Detect which cell encompasses the target text, then output its (x, y) center coordinate. 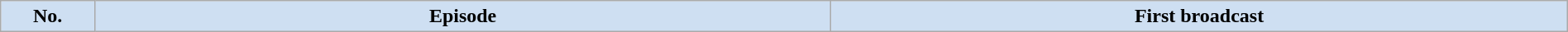
No. (48, 16)
Episode (462, 16)
First broadcast (1199, 16)
